Detect which cell encompasses the target text, then output its [X, Y] center coordinate. 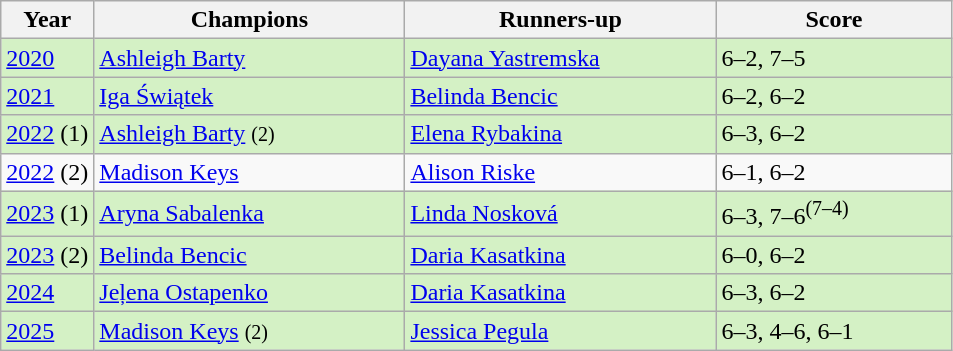
Ashleigh Barty (2) [250, 134]
Madison Keys [250, 172]
2023 (1) [48, 214]
Alison Riske [560, 172]
2022 (2) [48, 172]
6–0, 6–2 [834, 255]
Iga Świątek [250, 96]
Dayana Yastremska [560, 58]
6–3, 4–6, 6–1 [834, 331]
6–3, 7–6(7–4) [834, 214]
Score [834, 20]
Ashleigh Barty [250, 58]
Jessica Pegula [560, 331]
Runners-up [560, 20]
Jeļena Ostapenko [250, 293]
2023 (2) [48, 255]
Champions [250, 20]
6–2, 7–5 [834, 58]
Madison Keys (2) [250, 331]
2020 [48, 58]
Year [48, 20]
2025 [48, 331]
2024 [48, 293]
6–2, 6–2 [834, 96]
2021 [48, 96]
Aryna Sabalenka [250, 214]
Linda Nosková [560, 214]
2022 (1) [48, 134]
6–1, 6–2 [834, 172]
Elena Rybakina [560, 134]
